Detect which cell encompasses the target text, then output its [x, y] center coordinate. 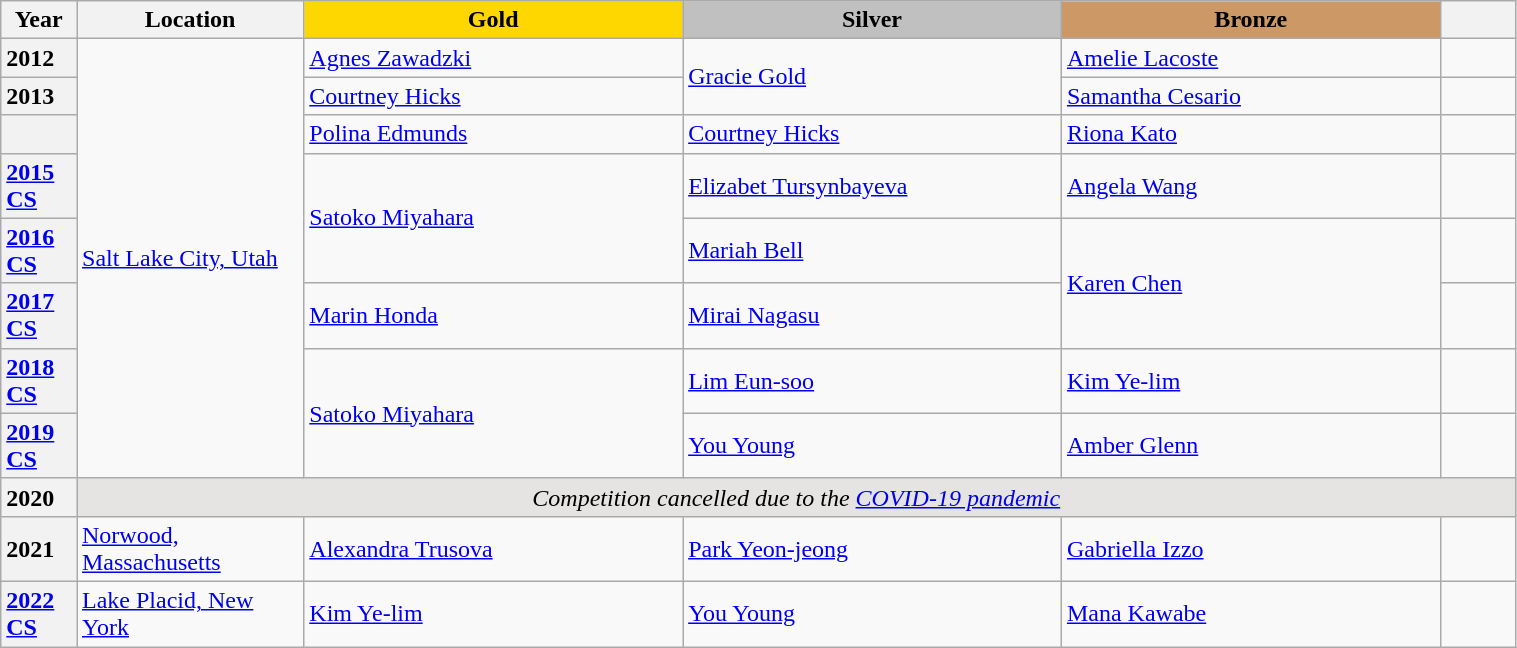
Elizabet Tursynbayeva [872, 186]
Lake Placid, New York [190, 614]
2020 [39, 497]
2015 CS [39, 186]
Samantha Cesario [1250, 96]
Amelie Lacoste [1250, 58]
2019 CS [39, 446]
Year [39, 20]
Norwood, Massachusetts [190, 548]
Marin Honda [494, 316]
Riona Kato [1250, 134]
2012 [39, 58]
Bronze [1250, 20]
Mariah Bell [872, 250]
Angela Wang [1250, 186]
Location [190, 20]
2018 CS [39, 380]
Karen Chen [1250, 283]
2017 CS [39, 316]
Competition cancelled due to the COVID-19 pandemic [796, 497]
Gold [494, 20]
2021 [39, 548]
2016 CS [39, 250]
2022 CS [39, 614]
Polina Edmunds [494, 134]
Mirai Nagasu [872, 316]
Lim Eun-soo [872, 380]
2013 [39, 96]
Mana Kawabe [1250, 614]
Agnes Zawadzki [494, 58]
Salt Lake City, Utah [190, 259]
Gracie Gold [872, 77]
Gabriella Izzo [1250, 548]
Silver [872, 20]
Amber Glenn [1250, 446]
Park Yeon-jeong [872, 548]
Alexandra Trusova [494, 548]
